For the text-containing cell, return its midpoint in (X, Y) coordinate format. 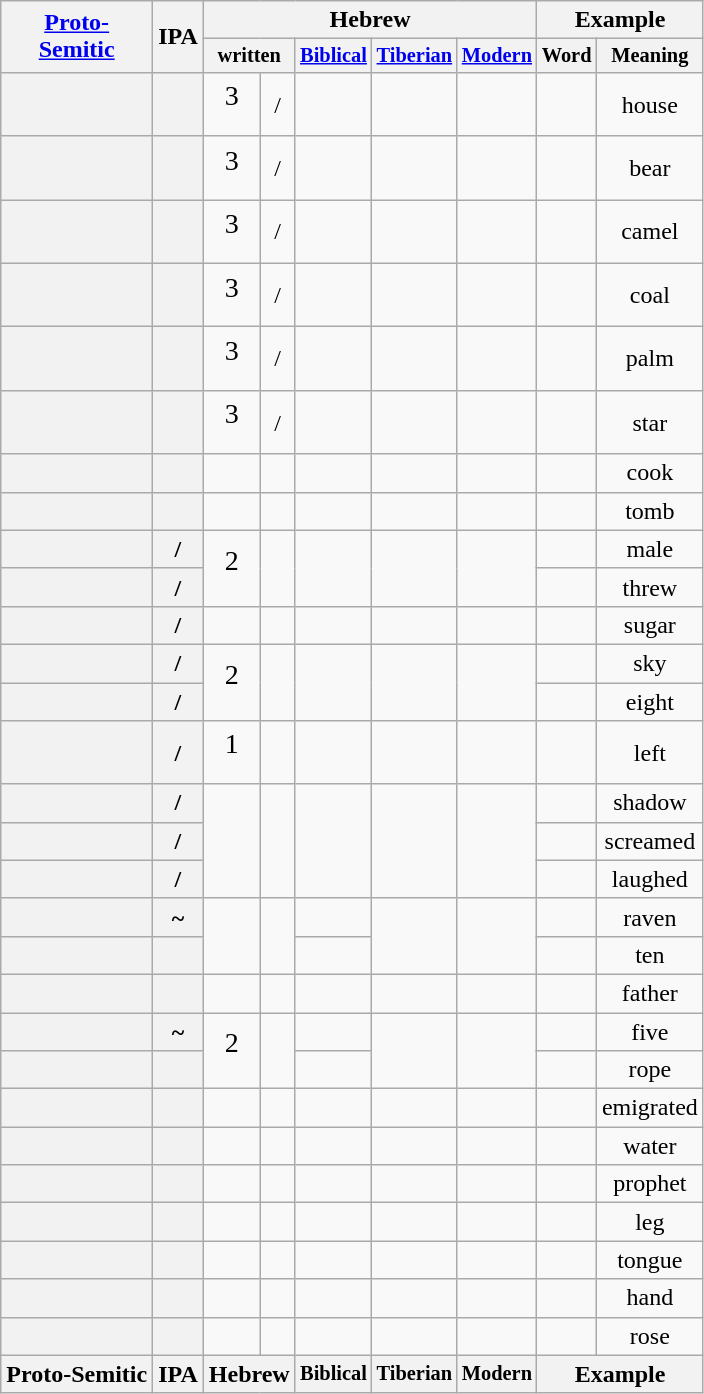
written (249, 56)
star (650, 423)
screamed (650, 841)
eight (650, 701)
tongue (650, 1260)
camel (650, 232)
tomb (650, 511)
house (650, 104)
shadow (650, 803)
Word (567, 56)
laughed (650, 879)
rope (650, 1070)
left (650, 753)
sugar (650, 625)
emigrated (650, 1108)
water (650, 1146)
leg (650, 1222)
palm (650, 359)
raven (650, 917)
sky (650, 663)
rose (650, 1336)
Meaning (650, 56)
hand (650, 1298)
1 (232, 753)
coal (650, 295)
cook (650, 473)
threw (650, 587)
bear (650, 168)
five (650, 1032)
male (650, 549)
prophet (650, 1184)
ten (650, 955)
father (650, 993)
